Determine the [x, y] coordinate at the center of the cell enclosing the given text.  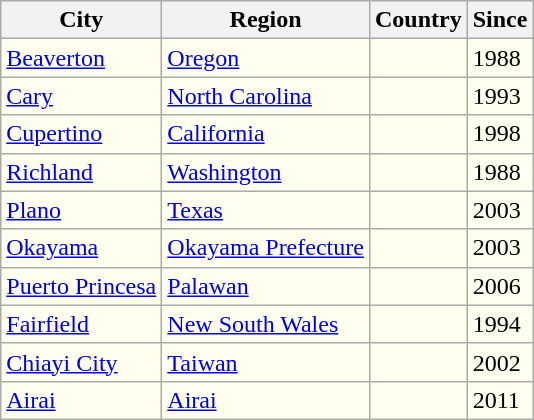
1994 [500, 324]
Cary [82, 96]
Country [418, 20]
Plano [82, 210]
Okayama [82, 248]
1998 [500, 134]
Fairfield [82, 324]
Okayama Prefecture [266, 248]
2006 [500, 286]
Region [266, 20]
2011 [500, 400]
1993 [500, 96]
Oregon [266, 58]
Chiayi City [82, 362]
Richland [82, 172]
Taiwan [266, 362]
Palawan [266, 286]
2002 [500, 362]
Washington [266, 172]
California [266, 134]
Texas [266, 210]
North Carolina [266, 96]
Since [500, 20]
City [82, 20]
Cupertino [82, 134]
Beaverton [82, 58]
Puerto Princesa [82, 286]
New South Wales [266, 324]
